Extract the (x, y) coordinate from the center of the cell holding the provided text.  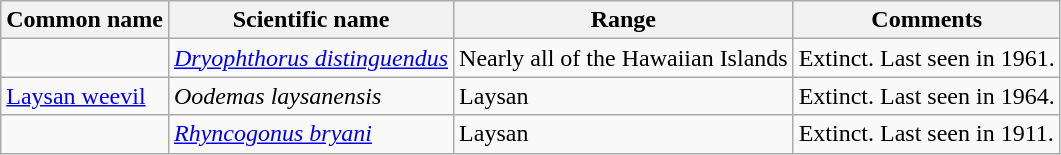
Comments (926, 20)
Dryophthorus distinguendus (310, 58)
Range (624, 20)
Common name (85, 20)
Extinct. Last seen in 1911. (926, 134)
Oodemas laysanensis (310, 96)
Nearly all of the Hawaiian Islands (624, 58)
Extinct. Last seen in 1964. (926, 96)
Rhyncogonus bryani (310, 134)
Laysan weevil (85, 96)
Scientific name (310, 20)
Extinct. Last seen in 1961. (926, 58)
